Detect which cell encompasses the target text, then output its [X, Y] center coordinate. 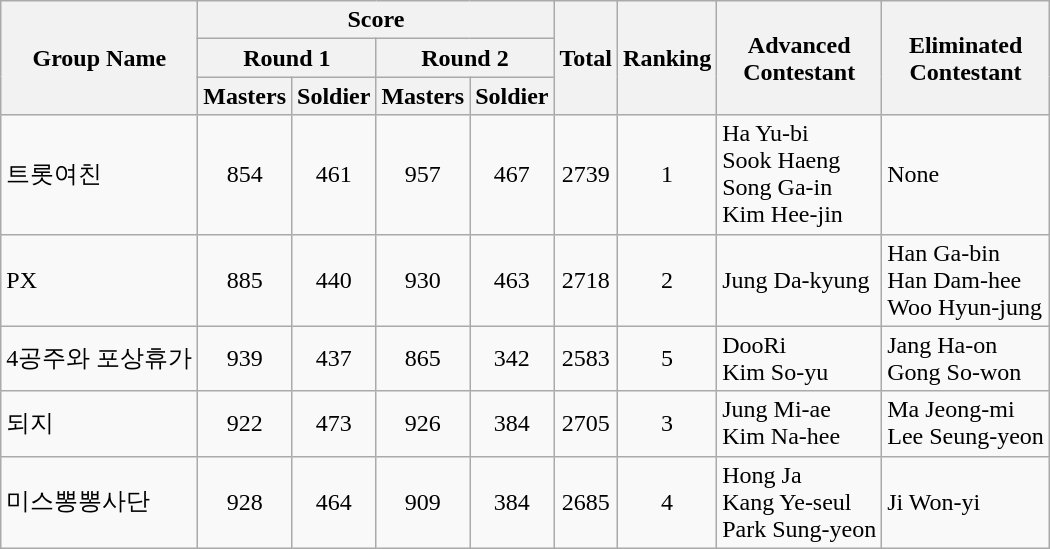
PX [100, 280]
926 [423, 424]
되지 [100, 424]
1 [668, 174]
Ha Yu-biSook HaengSong Ga-inKim Hee-jin [800, 174]
473 [334, 424]
EliminatedContestant [966, 58]
2583 [586, 358]
342 [512, 358]
854 [245, 174]
928 [245, 502]
3 [668, 424]
AdvancedContestant [800, 58]
2718 [586, 280]
467 [512, 174]
Jang Ha-onGong So-won [966, 358]
4공주와 포상휴가 [100, 358]
미스뽕뽕사단 [100, 502]
865 [423, 358]
4 [668, 502]
939 [245, 358]
DooRiKim So-yu [800, 358]
2685 [586, 502]
Total [586, 58]
Ranking [668, 58]
Han Ga-binHan Dam-heeWoo Hyun-jung [966, 280]
5 [668, 358]
Ma Jeong-miLee Seung-yeon [966, 424]
None [966, 174]
2705 [586, 424]
트롯여친 [100, 174]
463 [512, 280]
2739 [586, 174]
Jung Mi-aeKim Na-hee [800, 424]
440 [334, 280]
957 [423, 174]
Round 1 [287, 58]
Jung Da-kyung [800, 280]
909 [423, 502]
885 [245, 280]
922 [245, 424]
Score [376, 20]
930 [423, 280]
464 [334, 502]
2 [668, 280]
461 [334, 174]
437 [334, 358]
Round 2 [465, 58]
Hong JaKang Ye-seulPark Sung-yeon [800, 502]
Ji Won-yi [966, 502]
Group Name [100, 58]
